Pinpoint the cell where the given text exists, returning its (x, y) midpoint coordinate. 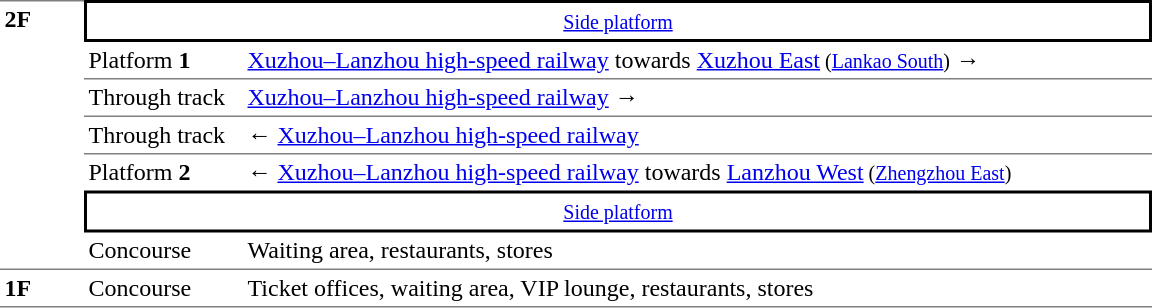
← Xuzhou–Lanzhou high-speed railway (698, 136)
Platform 2 (164, 172)
Platform 1 (164, 61)
Ticket offices, waiting area, VIP lounge, restaurants, stores (698, 289)
Xuzhou–Lanzhou high-speed railway → (698, 99)
Xuzhou–Lanzhou high-speed railway towards Xuzhou East (Lankao South) → (698, 61)
Waiting area, restaurants, stores (698, 251)
2F (42, 135)
← Xuzhou–Lanzhou high-speed railway towards Lanzhou West (Zhengzhou East) (698, 172)
1F (42, 289)
